From the cell containing the given text, extract its center point as [x, y] coordinate. 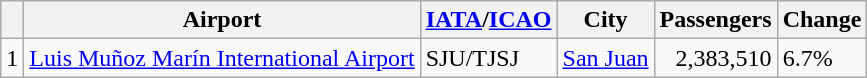
SJU/TJSJ [488, 58]
City [606, 20]
Airport [222, 20]
IATA/ICAO [488, 20]
Change [822, 20]
6.7% [822, 58]
Luis Muñoz Marín International Airport [222, 58]
San Juan [606, 58]
Passengers [716, 20]
1 [12, 58]
2,383,510 [716, 58]
